Return the [X, Y] coordinate for the center point of the cell that contains the specified text.  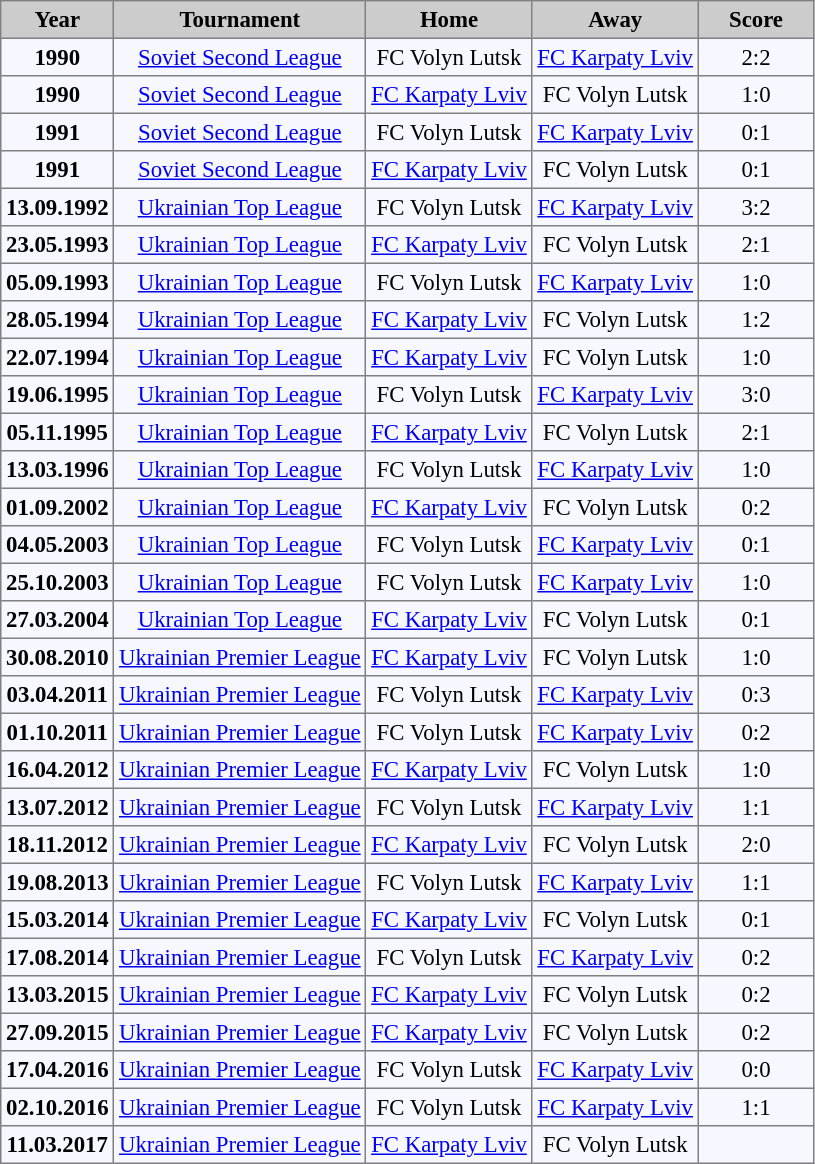
30.08.2010 [58, 657]
13.03.1996 [58, 470]
3:0 [756, 395]
13.09.1992 [58, 207]
16.04.2012 [58, 770]
19.08.2013 [58, 882]
Year [58, 20]
28.05.1994 [58, 320]
Tournament [240, 20]
18.11.2012 [58, 845]
27.03.2004 [58, 620]
19.06.1995 [58, 395]
27.09.2015 [58, 1032]
Score [756, 20]
15.03.2014 [58, 920]
03.04.2011 [58, 695]
22.07.1994 [58, 357]
0:3 [756, 695]
13.07.2012 [58, 807]
1:2 [756, 320]
05.09.1993 [58, 282]
17.08.2014 [58, 957]
3:2 [756, 207]
13.03.2015 [58, 995]
02.10.2016 [58, 1107]
05.11.1995 [58, 432]
11.03.2017 [58, 1145]
04.05.2003 [58, 545]
23.05.1993 [58, 245]
25.10.2003 [58, 582]
0:0 [756, 1070]
2:2 [756, 57]
17.04.2016 [58, 1070]
Away [615, 20]
01.09.2002 [58, 507]
01.10.2011 [58, 732]
Home [449, 20]
2:0 [756, 845]
